Extract the [X, Y] coordinate from the center of the cell holding the provided text.  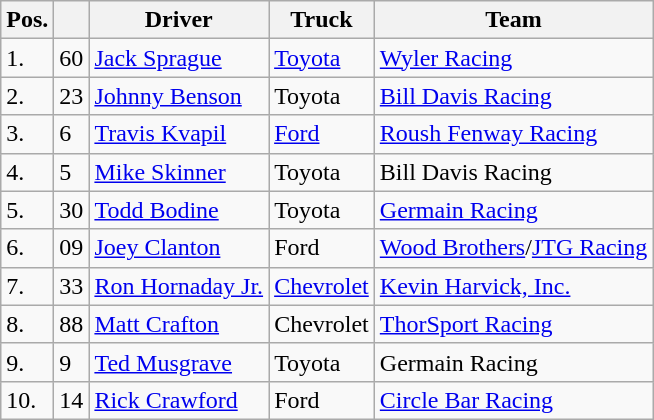
Matt Crafton [179, 324]
5 [72, 172]
5. [28, 210]
Driver [179, 20]
Roush Fenway Racing [513, 134]
33 [72, 286]
3. [28, 134]
Mike Skinner [179, 172]
30 [72, 210]
Circle Bar Racing [513, 400]
Rick Crawford [179, 400]
Wyler Racing [513, 58]
8. [28, 324]
Pos. [28, 20]
Kevin Harvick, Inc. [513, 286]
2. [28, 96]
Johnny Benson [179, 96]
Jack Sprague [179, 58]
Travis Kvapil [179, 134]
88 [72, 324]
14 [72, 400]
60 [72, 58]
6 [72, 134]
7. [28, 286]
Ted Musgrave [179, 362]
ThorSport Racing [513, 324]
9. [28, 362]
4. [28, 172]
Joey Clanton [179, 248]
Truck [322, 20]
Wood Brothers/JTG Racing [513, 248]
9 [72, 362]
10. [28, 400]
6. [28, 248]
23 [72, 96]
Ron Hornaday Jr. [179, 286]
Team [513, 20]
Todd Bodine [179, 210]
1. [28, 58]
09 [72, 248]
